Pinpoint the cell where the given text exists, returning its (x, y) midpoint coordinate. 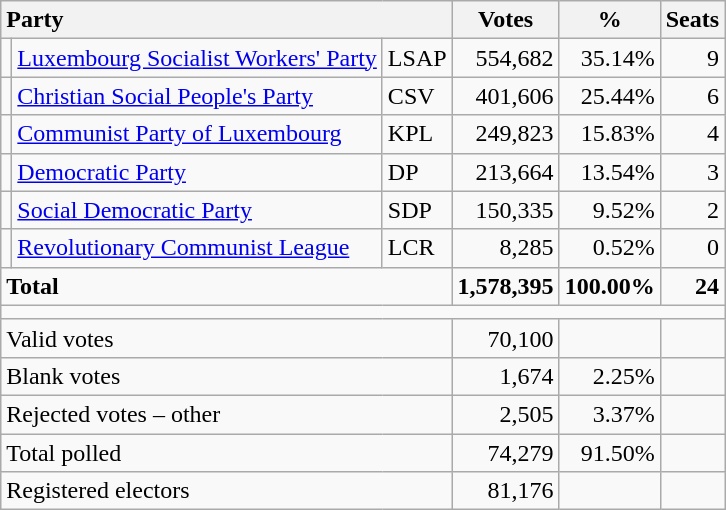
2.25% (610, 376)
Party (226, 20)
Registered electors (226, 491)
3 (692, 172)
DP (417, 172)
1,578,395 (506, 286)
Revolutionary Communist League (198, 248)
6 (692, 96)
25.44% (610, 96)
Blank votes (226, 376)
Total (226, 286)
LCR (417, 248)
150,335 (506, 210)
0 (692, 248)
91.50% (610, 453)
Communist Party of Luxembourg (198, 134)
100.00% (610, 286)
2,505 (506, 414)
13.54% (610, 172)
74,279 (506, 453)
8,285 (506, 248)
Votes (506, 20)
% (610, 20)
2 (692, 210)
LSAP (417, 58)
1,674 (506, 376)
Total polled (226, 453)
35.14% (610, 58)
70,100 (506, 338)
Luxembourg Socialist Workers' Party (198, 58)
213,664 (506, 172)
15.83% (610, 134)
KPL (417, 134)
Christian Social People's Party (198, 96)
24 (692, 286)
249,823 (506, 134)
9.52% (610, 210)
401,606 (506, 96)
Rejected votes – other (226, 414)
Democratic Party (198, 172)
SDP (417, 210)
9 (692, 58)
CSV (417, 96)
Seats (692, 20)
Valid votes (226, 338)
3.37% (610, 414)
554,682 (506, 58)
81,176 (506, 491)
Social Democratic Party (198, 210)
4 (692, 134)
0.52% (610, 248)
